Provide the [x, y] coordinate of the cell's center where the given text is located.  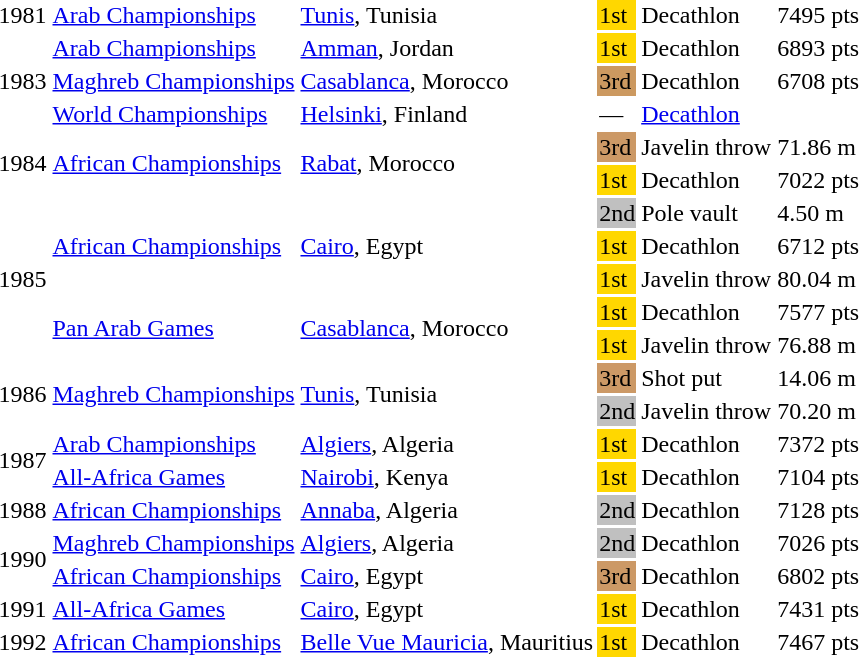
— [618, 114]
Pole vault [706, 213]
Amman, Jordan [447, 48]
Nairobi, Kenya [447, 477]
Rabat, Morocco [447, 164]
Belle Vue Mauricia, Mauritius [447, 642]
Shot put [706, 378]
Annaba, Algeria [447, 510]
Helsinki, Finland [447, 114]
World Championships [174, 114]
Pan Arab Games [174, 328]
